From the cell containing the given text, extract its center point as (x, y) coordinate. 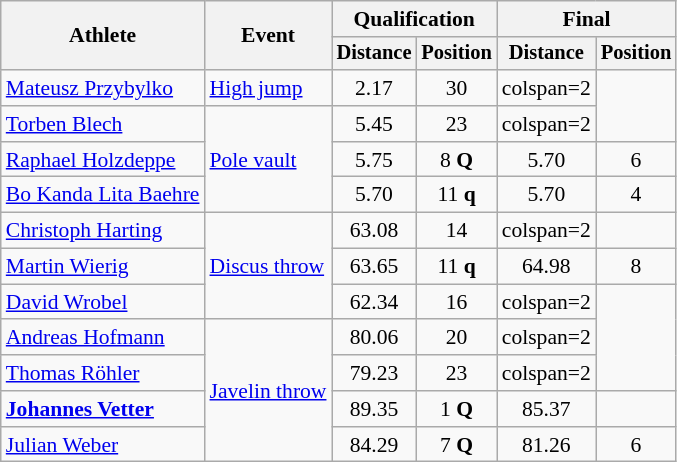
8 (636, 267)
Raphael Holzdeppe (103, 160)
Athlete (103, 36)
63.65 (374, 267)
Mateusz Przybylko (103, 88)
5.45 (374, 124)
85.37 (546, 409)
64.98 (546, 267)
Torben Blech (103, 124)
30 (456, 88)
80.06 (374, 338)
Discus throw (268, 266)
Javelin throw (268, 391)
1 Q (456, 409)
62.34 (374, 302)
Pole vault (268, 160)
Thomas Röhler (103, 373)
Bo Kanda Lita Baehre (103, 195)
High jump (268, 88)
Final (586, 19)
4 (636, 195)
Qualification (414, 19)
Andreas Hofmann (103, 338)
63.08 (374, 231)
20 (456, 338)
6 (636, 160)
David Wrobel (103, 302)
5.75 (374, 160)
Martin Wierig (103, 267)
Johannes Vetter (103, 409)
2.17 (374, 88)
79.23 (374, 373)
Event (268, 36)
14 (456, 231)
8 Q (456, 160)
16 (456, 302)
Christoph Harting (103, 231)
89.35 (374, 409)
